Provide the (X, Y) coordinate of the cell's center where the given text is located.  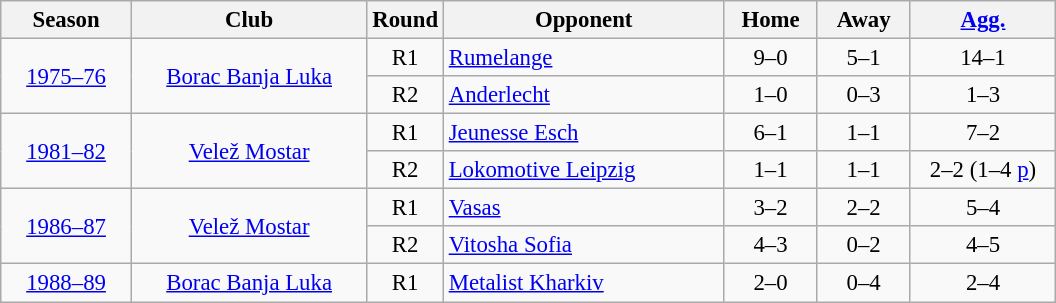
0–4 (864, 283)
Opponent (584, 20)
2–0 (770, 283)
1–0 (770, 95)
3–2 (770, 208)
1–3 (983, 95)
5–1 (864, 58)
1981–82 (66, 152)
2–2 (1–4 p) (983, 170)
Anderlecht (584, 95)
Home (770, 20)
6–1 (770, 133)
Season (66, 20)
1988–89 (66, 283)
1986–87 (66, 226)
14–1 (983, 58)
Club (249, 20)
Round (405, 20)
Vasas (584, 208)
Vitosha Sofia (584, 245)
9–0 (770, 58)
0–2 (864, 245)
4–3 (770, 245)
Away (864, 20)
Metalist Kharkiv (584, 283)
1975–76 (66, 76)
Lokomotive Leipzig (584, 170)
7–2 (983, 133)
2–2 (864, 208)
Rumelange (584, 58)
5–4 (983, 208)
0–3 (864, 95)
Agg. (983, 20)
Jeunesse Esch (584, 133)
4–5 (983, 245)
2–4 (983, 283)
